Identify which cell holds the provided text, then report its [x, y] central coordinate. 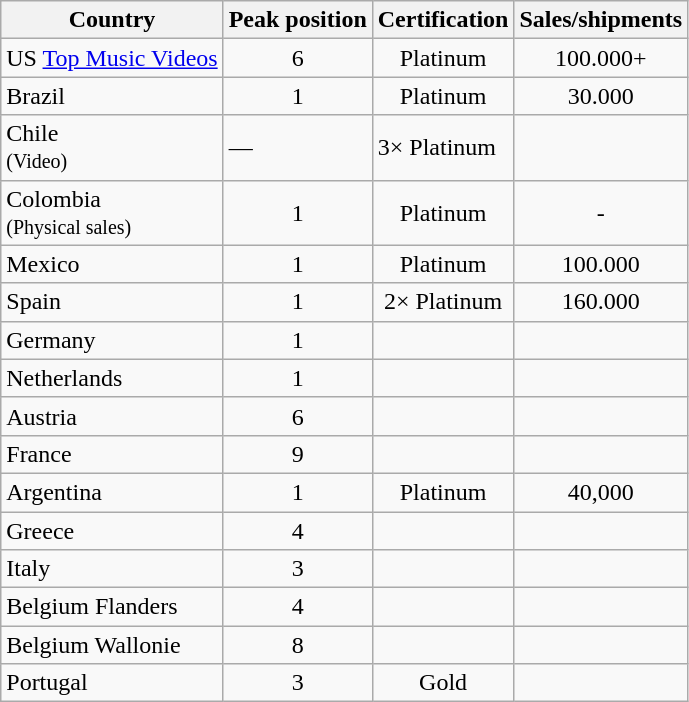
Colombia(Physical sales) [112, 212]
Italy [112, 569]
- [601, 212]
Certification [443, 20]
Country [112, 20]
Mexico [112, 264]
— [298, 148]
Sales/shipments [601, 20]
Chile(Video) [112, 148]
Argentina [112, 492]
US Top Music Videos [112, 58]
Belgium Flanders [112, 607]
Gold [443, 683]
100.000 [601, 264]
8 [298, 645]
Spain [112, 302]
160.000 [601, 302]
Belgium Wallonie [112, 645]
30.000 [601, 96]
40,000 [601, 492]
Brazil [112, 96]
Netherlands [112, 378]
Portugal [112, 683]
3× Platinum [443, 148]
2× Platinum [443, 302]
100.000+ [601, 58]
Peak position [298, 20]
Germany [112, 340]
Austria [112, 416]
9 [298, 454]
Greece [112, 531]
France [112, 454]
